Determine the [x, y] coordinate at the center of the cell enclosing the given text.  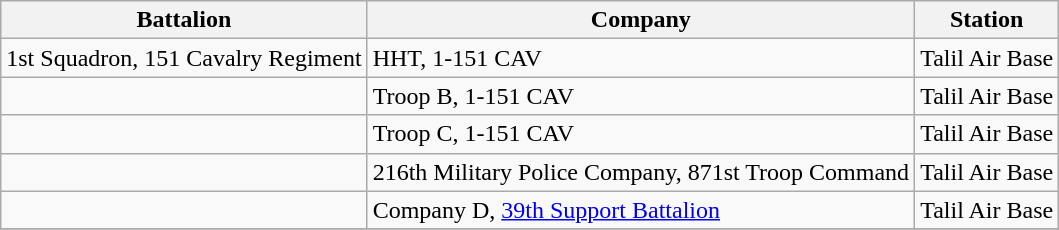
Troop B, 1-151 CAV [641, 96]
Company D, 39th Support Battalion [641, 210]
1st Squadron, 151 Cavalry Regiment [184, 58]
Company [641, 20]
216th Military Police Company, 871st Troop Command [641, 172]
Battalion [184, 20]
Troop C, 1-151 CAV [641, 134]
Station [987, 20]
HHT, 1-151 CAV [641, 58]
